Return [X, Y] of the center of cell containing provided text 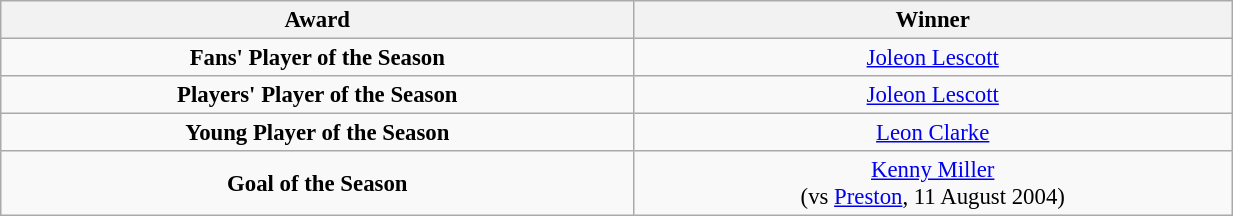
Kenny Miller(vs Preston, 11 August 2004) [933, 184]
Fans' Player of the Season [318, 58]
Players' Player of the Season [318, 95]
Young Player of the Season [318, 133]
Award [318, 20]
Goal of the Season [318, 184]
Winner [933, 20]
Leon Clarke [933, 133]
